Capture the cell that displays the provided text and extract its [X, Y] central coordinate. 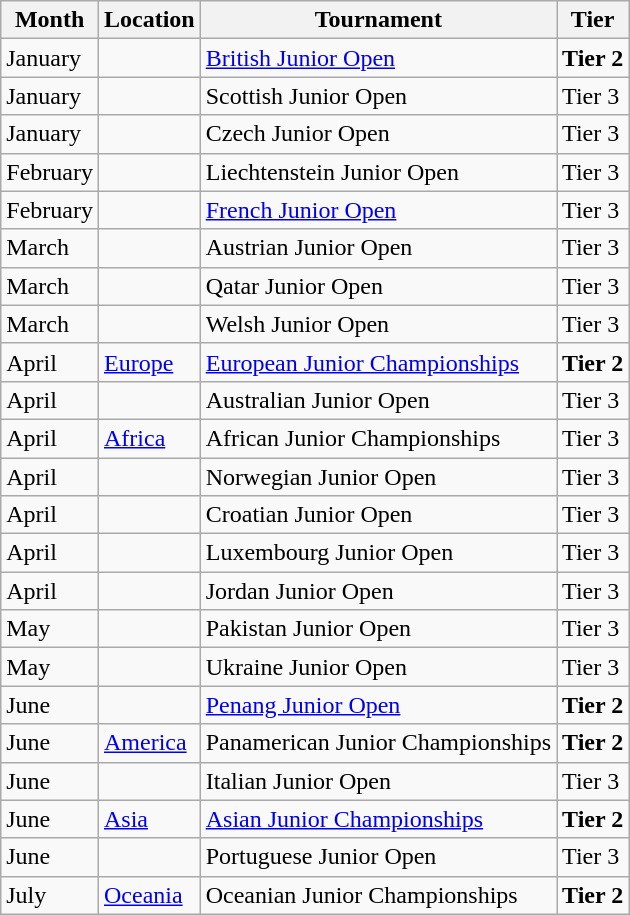
Norwegian Junior Open [378, 477]
Location [149, 20]
Penang Junior Open [378, 705]
Pakistan Junior Open [378, 629]
Africa [149, 438]
Tournament [378, 20]
Ukraine Junior Open [378, 667]
French Junior Open [378, 210]
America [149, 743]
Austrian Junior Open [378, 248]
Portuguese Junior Open [378, 857]
Qatar Junior Open [378, 286]
Asian Junior Championships [378, 819]
Tier [593, 20]
European Junior Championships [378, 362]
Australian Junior Open [378, 400]
Oceania [149, 895]
Panamerican Junior Championships [378, 743]
Month [50, 20]
Oceanian Junior Championships [378, 895]
Croatian Junior Open [378, 515]
African Junior Championships [378, 438]
British Junior Open [378, 58]
Europe [149, 362]
Jordan Junior Open [378, 591]
Scottish Junior Open [378, 96]
Italian Junior Open [378, 781]
July [50, 895]
Welsh Junior Open [378, 324]
Czech Junior Open [378, 134]
Asia [149, 819]
Liechtenstein Junior Open [378, 172]
Luxembourg Junior Open [378, 553]
